Locate the cell with the specified text and output its [x, y] center coordinate. 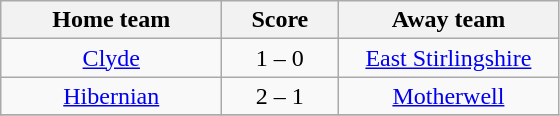
Home team [112, 20]
1 – 0 [280, 58]
Score [280, 20]
2 – 1 [280, 96]
Away team [448, 20]
Clyde [112, 58]
Hibernian [112, 96]
Motherwell [448, 96]
East Stirlingshire [448, 58]
